Pinpoint the cell where the given text exists, returning its (x, y) midpoint coordinate. 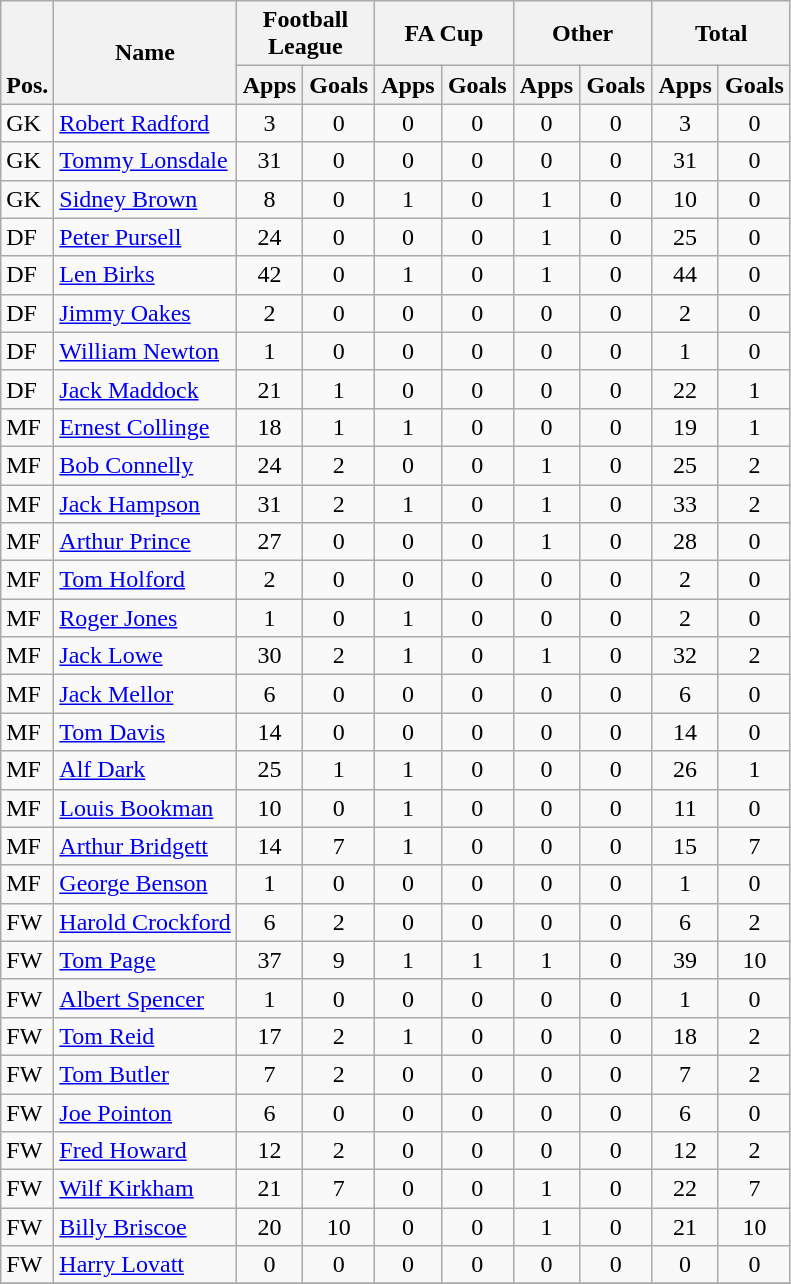
Jack Lowe (145, 656)
9 (339, 960)
Len Birks (145, 275)
Jack Maddock (145, 389)
Robert Radford (145, 123)
Albert Spencer (145, 998)
Harold Crockford (145, 922)
15 (686, 846)
Ernest Collinge (145, 427)
Name (145, 52)
Roger Jones (145, 618)
42 (270, 275)
28 (686, 542)
11 (686, 808)
Tom Page (145, 960)
27 (270, 542)
Pos. (28, 52)
37 (270, 960)
Tom Butler (145, 1074)
39 (686, 960)
Billy Briscoe (145, 1227)
17 (270, 1036)
Tom Davis (145, 732)
FA Cup (444, 34)
Other (582, 34)
Jimmy Oakes (145, 313)
Jack Hampson (145, 503)
26 (686, 770)
19 (686, 427)
Football League (306, 34)
Fred Howard (145, 1151)
Alf Dark (145, 770)
20 (270, 1227)
Arthur Prince (145, 542)
Joe Pointon (145, 1113)
32 (686, 656)
Peter Pursell (145, 237)
30 (270, 656)
33 (686, 503)
Arthur Bridgett (145, 846)
William Newton (145, 351)
44 (686, 275)
Sidney Brown (145, 199)
Bob Connelly (145, 465)
8 (270, 199)
George Benson (145, 884)
Jack Mellor (145, 694)
Tommy Lonsdale (145, 161)
Harry Lovatt (145, 1265)
Tom Holford (145, 580)
Total (722, 34)
Louis Bookman (145, 808)
Tom Reid (145, 1036)
Wilf Kirkham (145, 1189)
